For the text-containing cell, return its midpoint in (X, Y) coordinate format. 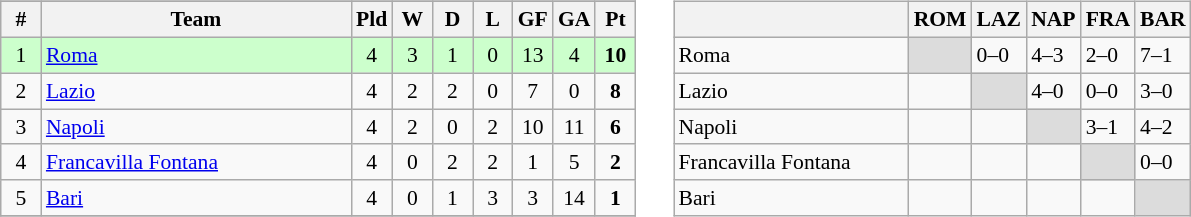
4–0 (1053, 91)
6 (615, 127)
L (493, 20)
BAR (1163, 20)
14 (574, 198)
LAZ (1000, 20)
4–3 (1053, 55)
FRA (1108, 20)
2–0 (1108, 55)
3–1 (1108, 127)
8 (615, 91)
D (452, 20)
Pld (372, 20)
Team (196, 20)
13 (533, 55)
7–1 (1163, 55)
Pt (615, 20)
NAP (1053, 20)
4–2 (1163, 127)
7 (533, 91)
ROM (940, 20)
W (412, 20)
GA (574, 20)
GF (533, 20)
3–0 (1163, 91)
11 (574, 127)
# (21, 20)
